Determine the [X, Y] coordinate at the center of the cell enclosing the given text.  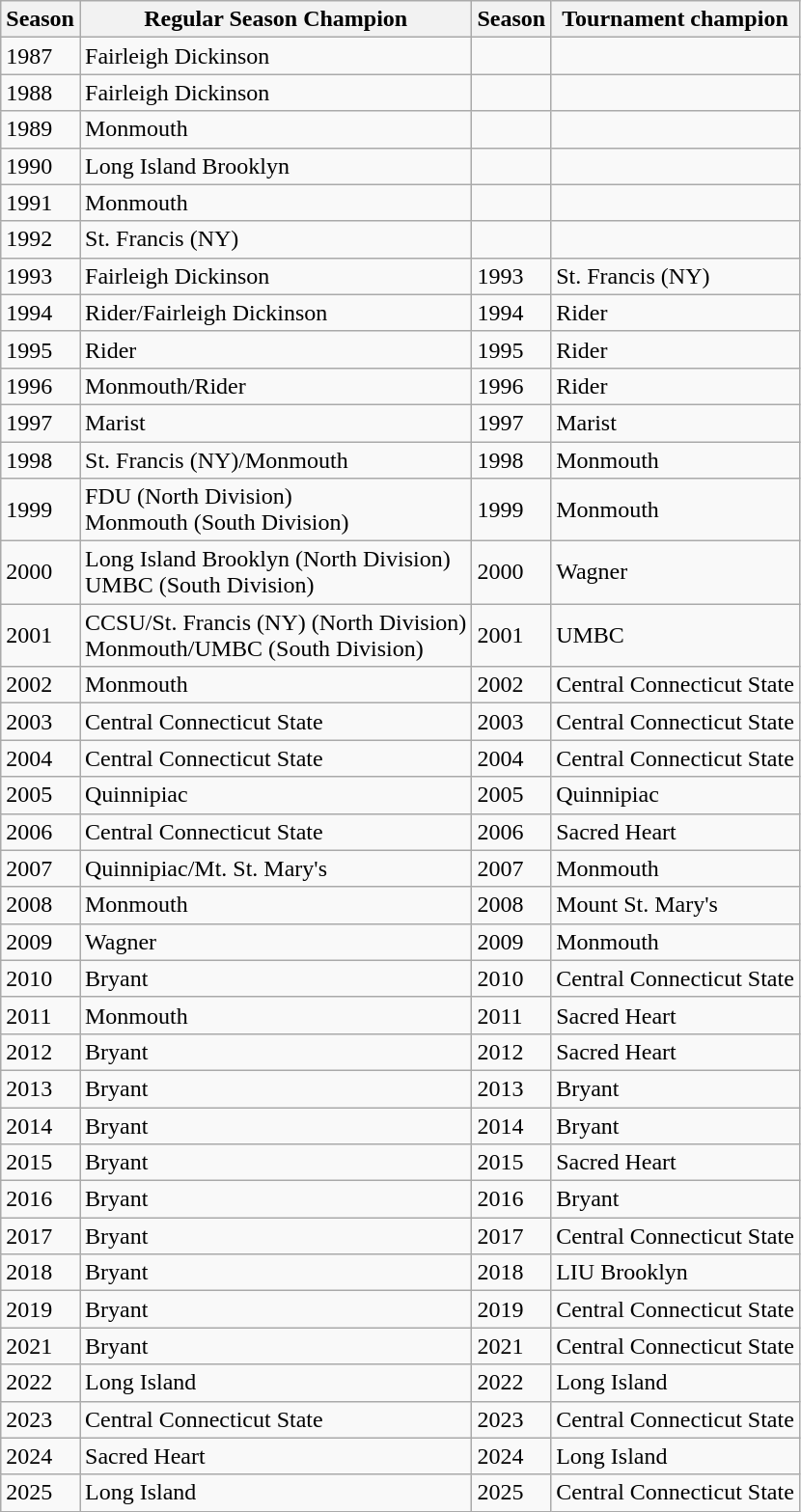
1989 [41, 129]
St. Francis (NY)/Monmouth [275, 460]
1990 [41, 166]
LIU Brooklyn [676, 1273]
Rider/Fairleigh Dickinson [275, 313]
UMBC [676, 635]
Long Island Brooklyn [275, 166]
Tournament champion [676, 19]
Monmouth/Rider [275, 386]
FDU (North Division)Monmouth (South Division) [275, 509]
Long Island Brooklyn (North Division)UMBC (South Division) [275, 573]
Mount St. Mary's [676, 905]
1991 [41, 203]
1992 [41, 239]
1987 [41, 56]
Regular Season Champion [275, 19]
1988 [41, 93]
Quinnipiac/Mt. St. Mary's [275, 868]
CCSU/St. Francis (NY) (North Division)Monmouth/UMBC (South Division) [275, 635]
